From the cell containing the given text, extract its center point as (X, Y) coordinate. 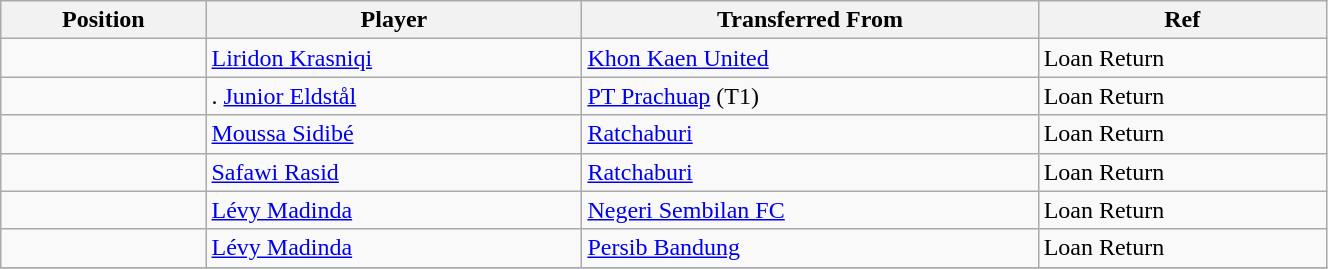
Negeri Sembilan FC (810, 210)
Safawi Rasid (394, 172)
Ref (1182, 20)
Transferred From (810, 20)
PT Prachuap (T1) (810, 96)
Moussa Sidibé (394, 134)
Persib Bandung (810, 248)
Position (104, 20)
. Junior Eldstål (394, 96)
Player (394, 20)
Liridon Krasniqi (394, 58)
Khon Kaen United (810, 58)
